Output the (x, y) coordinate of the center of the cell containing the given text.  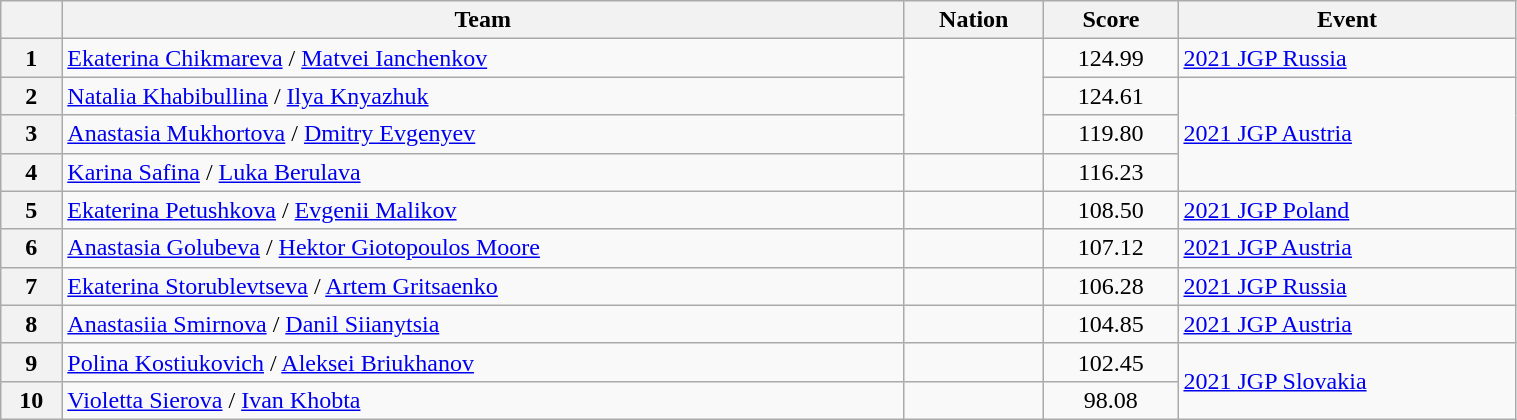
4 (32, 172)
Nation (974, 20)
Anastasiia Smirnova / Danil Siianytsia (483, 324)
6 (32, 248)
Natalia Khabibullina / Ilya Knyazhuk (483, 96)
8 (32, 324)
Event (1347, 20)
Anastasia Mukhortova / Dmitry Evgenyev (483, 134)
107.12 (1111, 248)
104.85 (1111, 324)
102.45 (1111, 362)
Ekaterina Storublevtseva / Artem Gritsaenko (483, 286)
2021 JGP Poland (1347, 210)
Ekaterina Chikmareva / Matvei Ianchenkov (483, 58)
Polina Kostiukovich / Aleksei Briukhanov (483, 362)
5 (32, 210)
1 (32, 58)
10 (32, 400)
2021 JGP Slovakia (1347, 381)
Karina Safina / Luka Berulava (483, 172)
Violetta Sierova / Ivan Khobta (483, 400)
119.80 (1111, 134)
7 (32, 286)
Ekaterina Petushkova / Evgenii Malikov (483, 210)
9 (32, 362)
98.08 (1111, 400)
124.99 (1111, 58)
Anastasia Golubeva / Hektor Giotopoulos Moore (483, 248)
116.23 (1111, 172)
3 (32, 134)
2 (32, 96)
Team (483, 20)
124.61 (1111, 96)
Score (1111, 20)
106.28 (1111, 286)
108.50 (1111, 210)
